Locate the cell with the specified text and output its (x, y) center coordinate. 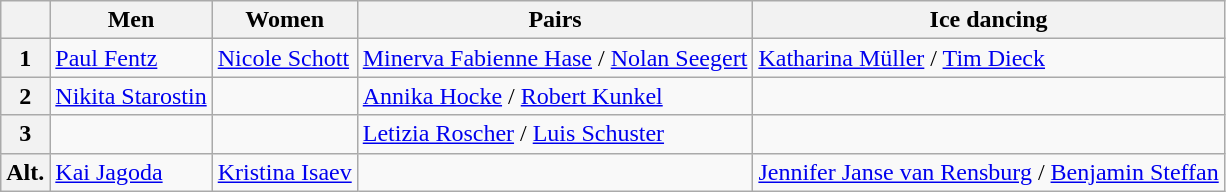
2 (26, 96)
Annika Hocke / Robert Kunkel (555, 96)
Nicole Schott (284, 58)
Ice dancing (988, 20)
Minerva Fabienne Hase / Nolan Seegert (555, 58)
1 (26, 58)
Kristina Isaev (284, 172)
Pairs (555, 20)
Jennifer Janse van Rensburg / Benjamin Steffan (988, 172)
Paul Fentz (131, 58)
Kai Jagoda (131, 172)
Alt. (26, 172)
Letizia Roscher / Luis Schuster (555, 134)
Men (131, 20)
Women (284, 20)
Nikita Starostin (131, 96)
3 (26, 134)
Katharina Müller / Tim Dieck (988, 58)
